Detect which cell encompasses the target text, then output its [x, y] center coordinate. 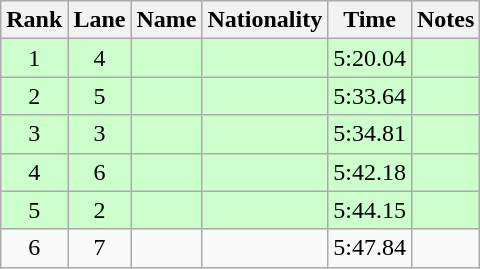
5:44.15 [370, 210]
Name [166, 20]
Notes [445, 20]
Time [370, 20]
5:33.64 [370, 96]
Rank [34, 20]
5:42.18 [370, 172]
Lane [100, 20]
Nationality [265, 20]
5:20.04 [370, 58]
7 [100, 248]
5:47.84 [370, 248]
1 [34, 58]
5:34.81 [370, 134]
